Search for the cell housing the specified text and yield its [x, y] center coordinate. 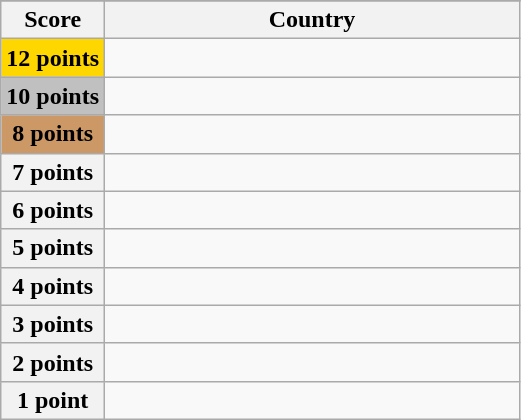
8 points [53, 134]
Score [53, 20]
10 points [53, 96]
2 points [53, 362]
6 points [53, 210]
1 point [53, 400]
3 points [53, 324]
Country [312, 20]
5 points [53, 248]
12 points [53, 58]
7 points [53, 172]
4 points [53, 286]
